Return (X, Y) of the center of cell containing provided text 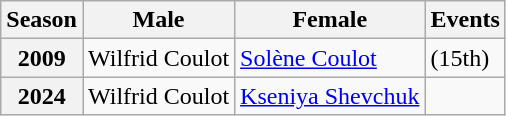
2009 (42, 58)
Solène Coulot (330, 58)
2024 (42, 96)
Season (42, 20)
Events (465, 20)
Female (330, 20)
(15th) (465, 58)
Male (158, 20)
Kseniya Shevchuk (330, 96)
